From the cell containing the given text, extract its center point as [x, y] coordinate. 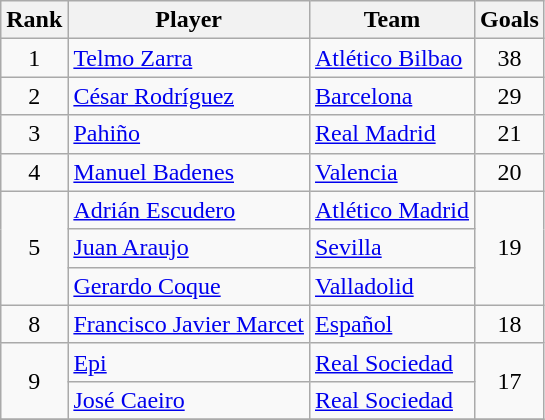
Español [392, 324]
17 [510, 381]
18 [510, 324]
Gerardo Coque [189, 286]
Team [392, 20]
8 [34, 324]
Telmo Zarra [189, 58]
21 [510, 134]
Juan Araujo [189, 248]
38 [510, 58]
Valencia [392, 172]
4 [34, 172]
Atlético Madrid [392, 210]
Valladolid [392, 286]
5 [34, 248]
Epi [189, 362]
Atlético Bilbao [392, 58]
2 [34, 96]
1 [34, 58]
Real Madrid [392, 134]
3 [34, 134]
Barcelona [392, 96]
César Rodríguez [189, 96]
20 [510, 172]
Player [189, 20]
Rank [34, 20]
19 [510, 248]
Francisco Javier Marcet [189, 324]
José Caeiro [189, 400]
Sevilla [392, 248]
29 [510, 96]
9 [34, 381]
Goals [510, 20]
Pahiño [189, 134]
Manuel Badenes [189, 172]
Adrián Escudero [189, 210]
